Pinpoint the cell where the given text exists, returning its [x, y] midpoint coordinate. 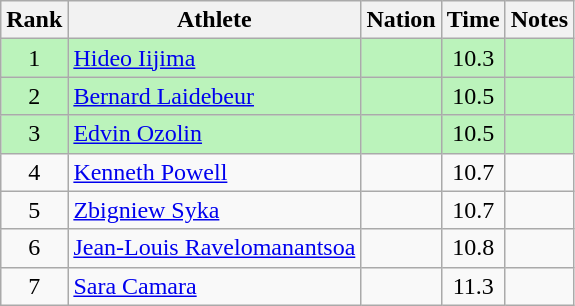
10.3 [473, 58]
Jean-Louis Ravelomanantsoa [214, 248]
Athlete [214, 20]
5 [34, 210]
Bernard Laidebeur [214, 96]
Rank [34, 20]
2 [34, 96]
Time [473, 20]
3 [34, 134]
1 [34, 58]
Edvin Ozolin [214, 134]
Nation [401, 20]
6 [34, 248]
4 [34, 172]
Sara Camara [214, 286]
Notes [539, 20]
Zbigniew Syka [214, 210]
11.3 [473, 286]
Hideo Iijima [214, 58]
7 [34, 286]
10.8 [473, 248]
Kenneth Powell [214, 172]
